Scan for the cell matching the given text and deliver its [x, y] coordinate at center. 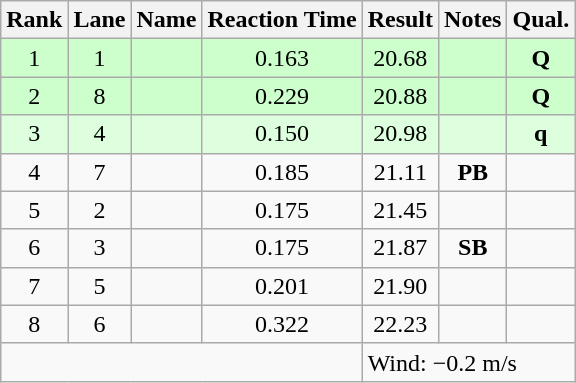
0.322 [282, 324]
0.163 [282, 58]
20.68 [400, 58]
0.185 [282, 172]
0.150 [282, 134]
Wind: −0.2 m/s [468, 362]
21.90 [400, 286]
21.45 [400, 210]
20.98 [400, 134]
Rank [34, 20]
21.11 [400, 172]
0.201 [282, 286]
PB [473, 172]
21.87 [400, 248]
Lane [100, 20]
Reaction Time [282, 20]
20.88 [400, 96]
Notes [473, 20]
SB [473, 248]
22.23 [400, 324]
0.229 [282, 96]
Result [400, 20]
Name [166, 20]
Qual. [541, 20]
q [541, 134]
